Search for the cell housing the specified text and yield its (X, Y) center coordinate. 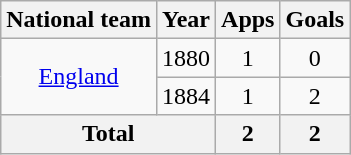
Goals (315, 20)
Year (186, 20)
Apps (248, 20)
National team (79, 20)
1880 (186, 58)
England (79, 77)
1884 (186, 96)
Total (108, 134)
0 (315, 58)
